From the cell containing the given text, extract its center point as (x, y) coordinate. 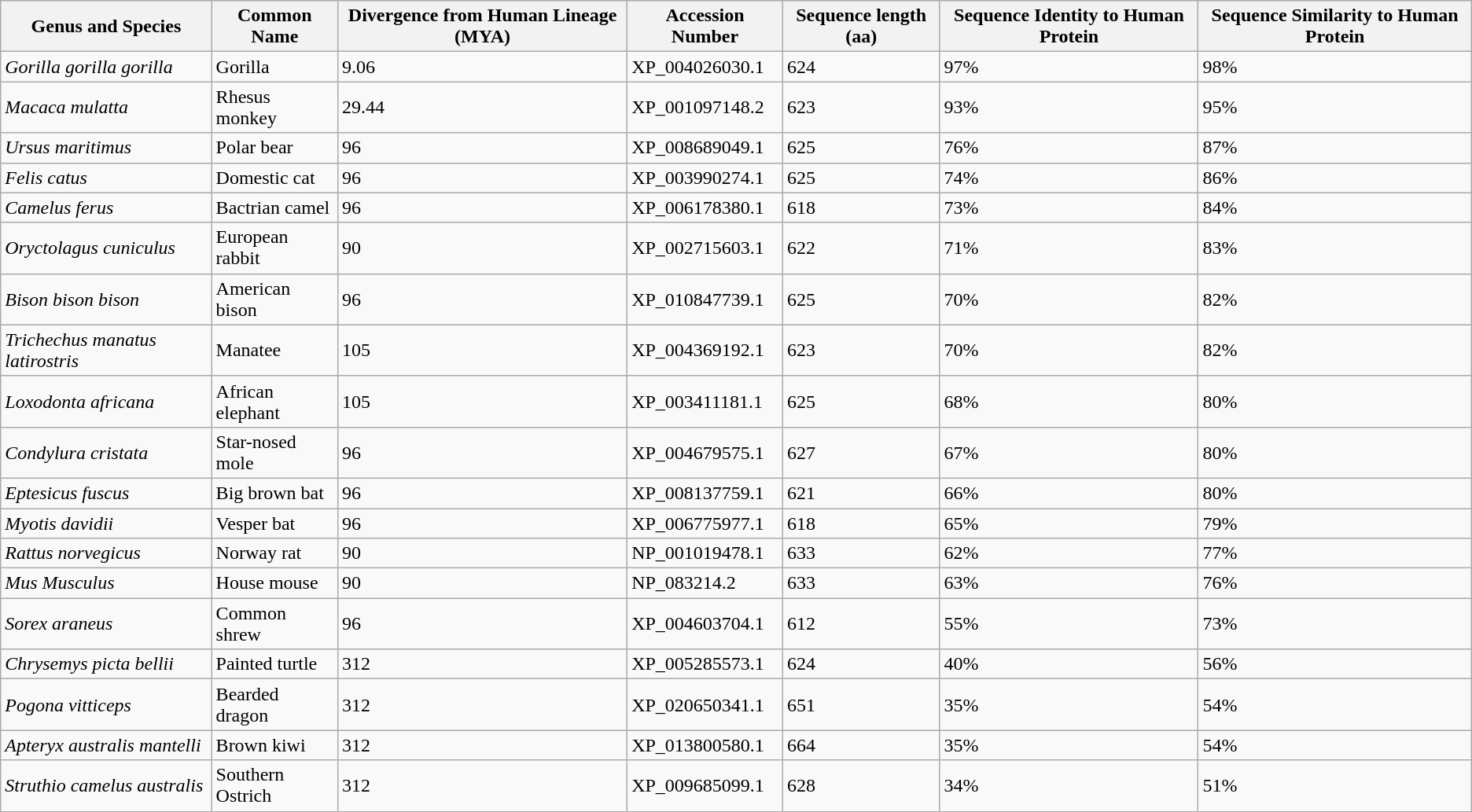
56% (1335, 664)
European rabbit (274, 248)
98% (1335, 67)
Eptesicus fuscus (106, 493)
Painted turtle (274, 664)
71% (1069, 248)
Bactrian camel (274, 208)
XP_002715603.1 (705, 248)
66% (1069, 493)
Domestic cat (274, 178)
XP_001097148.2 (705, 107)
Ursus maritimus (106, 148)
87% (1335, 148)
Sequence length (aa) (861, 27)
622 (861, 248)
79% (1335, 523)
68% (1069, 401)
628 (861, 786)
Struthio camelus australis (106, 786)
34% (1069, 786)
XP_006775977.1 (705, 523)
XP_004369192.1 (705, 351)
86% (1335, 178)
83% (1335, 248)
74% (1069, 178)
XP_020650341.1 (705, 704)
29.44 (483, 107)
62% (1069, 553)
51% (1335, 786)
American bison (274, 299)
Oryctolagus cuniculus (106, 248)
Mus Musculus (106, 583)
Polar bear (274, 148)
Rattus norvegicus (106, 553)
Myotis davidii (106, 523)
63% (1069, 583)
Chrysemys picta bellii (106, 664)
Common Name (274, 27)
Macaca mulatta (106, 107)
Common shrew (274, 624)
77% (1335, 553)
Loxodonta africana (106, 401)
9.06 (483, 67)
XP_004026030.1 (705, 67)
Condylura cristata (106, 453)
Southern Ostrich (274, 786)
Sorex araneus (106, 624)
93% (1069, 107)
XP_004679575.1 (705, 453)
XP_005285573.1 (705, 664)
XP_010847739.1 (705, 299)
XP_003990274.1 (705, 178)
Pogona vitticeps (106, 704)
NP_001019478.1 (705, 553)
84% (1335, 208)
XP_006178380.1 (705, 208)
Accession Number (705, 27)
African elephant (274, 401)
Sequence Similarity to Human Protein (1335, 27)
Genus and Species (106, 27)
95% (1335, 107)
65% (1069, 523)
Gorilla gorilla gorilla (106, 67)
Vesper bat (274, 523)
Trichechus manatus latirostris (106, 351)
Norway rat (274, 553)
Divergence from Human Lineage (MYA) (483, 27)
97% (1069, 67)
NP_083214.2 (705, 583)
Brown kiwi (274, 745)
Camelus ferus (106, 208)
XP_013800580.1 (705, 745)
Felis catus (106, 178)
612 (861, 624)
XP_008137759.1 (705, 493)
Bearded dragon (274, 704)
Manatee (274, 351)
40% (1069, 664)
651 (861, 704)
XP_009685099.1 (705, 786)
Gorilla (274, 67)
664 (861, 745)
XP_003411181.1 (705, 401)
Big brown bat (274, 493)
621 (861, 493)
67% (1069, 453)
Sequence Identity to Human Protein (1069, 27)
627 (861, 453)
55% (1069, 624)
Apteryx australis mantelli (106, 745)
XP_008689049.1 (705, 148)
XP_004603704.1 (705, 624)
Rhesus monkey (274, 107)
House mouse (274, 583)
Star-nosed mole (274, 453)
Bison bison bison (106, 299)
